Detect which cell encompasses the target text, then output its [X, Y] center coordinate. 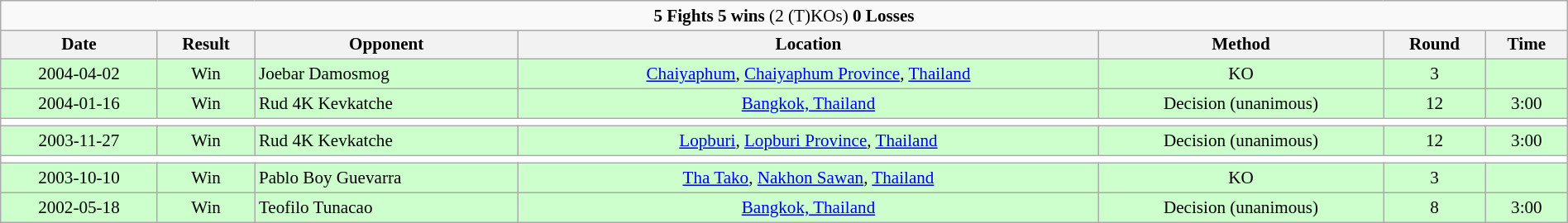
Chaiyaphum, Chaiyaphum Province, Thailand [808, 74]
8 [1435, 206]
Result [206, 45]
Date [79, 45]
Location [808, 45]
Opponent [386, 45]
2003-10-10 [79, 178]
Teofilo Tunacao [386, 206]
Round [1435, 45]
2004-04-02 [79, 74]
2002-05-18 [79, 206]
2004-01-16 [79, 102]
Joebar Damosmog [386, 74]
Method [1241, 45]
Pablo Boy Guevarra [386, 178]
Tha Tako, Nakhon Sawan, Thailand [808, 178]
Lopburi, Lopburi Province, Thailand [808, 140]
Time [1527, 45]
2003-11-27 [79, 140]
5 Fights 5 wins (2 (T)KOs) 0 Losses [784, 15]
